Capture the cell that displays the provided text and extract its [x, y] central coordinate. 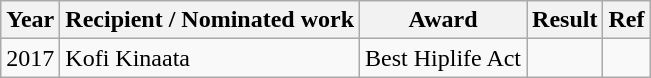
Kofi Kinaata [210, 58]
Award [444, 20]
Year [30, 20]
Recipient / Nominated work [210, 20]
Ref [626, 20]
2017 [30, 58]
Best Hiplife Act [444, 58]
Result [565, 20]
